Capture the cell that displays the provided text and extract its [X, Y] central coordinate. 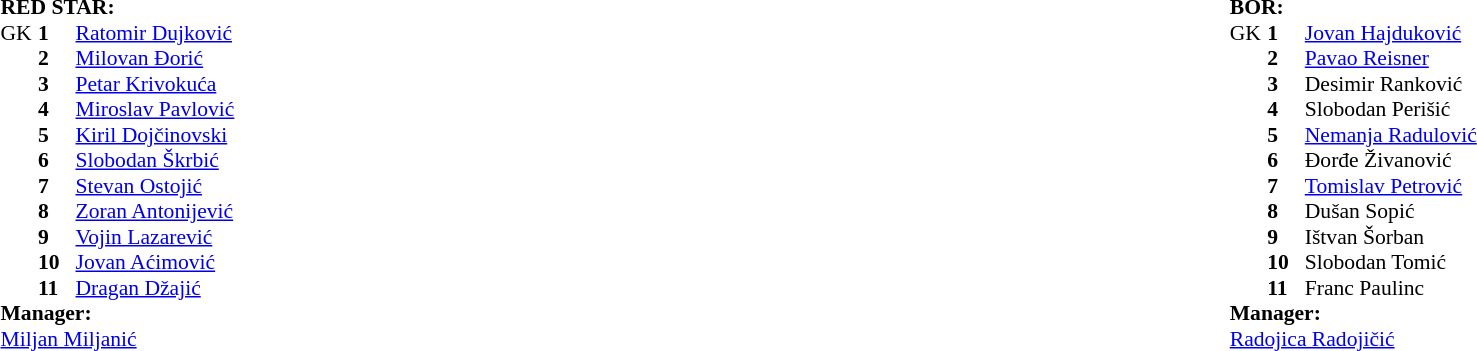
Zoran Antonijević [226, 211]
Jovan Aćimović [226, 263]
Miroslav Pavlović [226, 109]
Ratomir Dujković [226, 33]
Petar Krivokuća [226, 84]
Slobodan Škrbić [226, 161]
Milovan Đorić [226, 59]
Vojin Lazarević [226, 237]
Stevan Ostojić [226, 186]
Dragan Džajić [226, 288]
Kiril Dojčinovski [226, 135]
Manager: [188, 313]
